Pinpoint the cell where the given text exists, returning its (X, Y) midpoint coordinate. 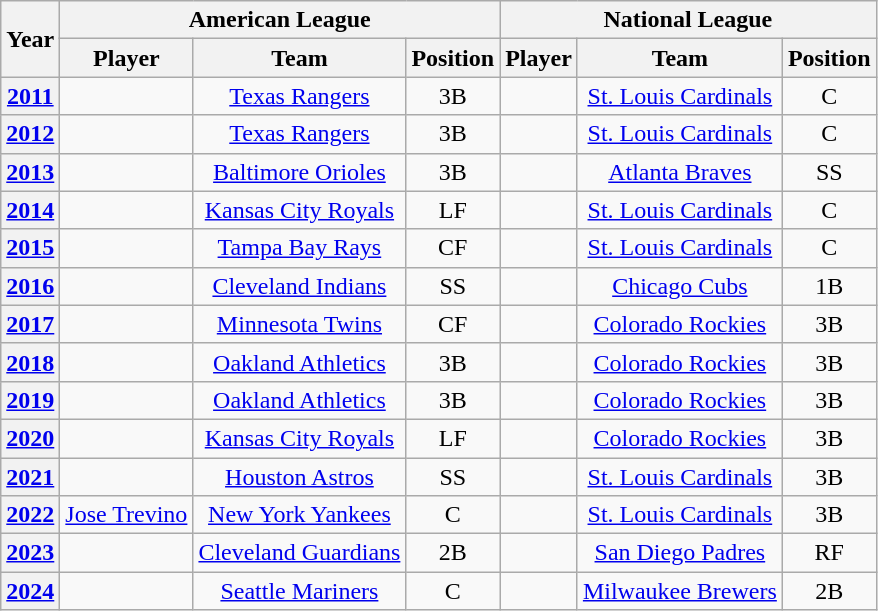
2019 (30, 400)
Houston Astros (300, 477)
Milwaukee Brewers (680, 591)
National League (688, 20)
Cleveland Guardians (300, 553)
Minnesota Twins (300, 324)
2011 (30, 96)
2021 (30, 477)
New York Yankees (300, 515)
2015 (30, 248)
Cleveland Indians (300, 286)
1B (829, 286)
2013 (30, 172)
Tampa Bay Rays (300, 248)
RF (829, 553)
2016 (30, 286)
Seattle Mariners (300, 591)
2020 (30, 438)
2017 (30, 324)
American League (280, 20)
Chicago Cubs (680, 286)
2022 (30, 515)
2018 (30, 362)
Jose Trevino (126, 515)
Atlanta Braves (680, 172)
2023 (30, 553)
Year (30, 39)
2024 (30, 591)
2012 (30, 134)
2014 (30, 210)
Baltimore Orioles (300, 172)
San Diego Padres (680, 553)
